Return (x, y) of the center of cell containing provided text 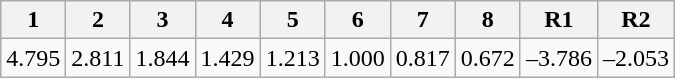
5 (292, 20)
2 (98, 20)
1 (34, 20)
0.817 (422, 58)
1.213 (292, 58)
0.672 (488, 58)
R1 (558, 20)
7 (422, 20)
–3.786 (558, 58)
6 (358, 20)
1.844 (162, 58)
3 (162, 20)
–2.053 (636, 58)
8 (488, 20)
R2 (636, 20)
4 (228, 20)
1.429 (228, 58)
1.000 (358, 58)
2.811 (98, 58)
4.795 (34, 58)
